Output the (x, y) coordinate of the center of the cell containing the given text.  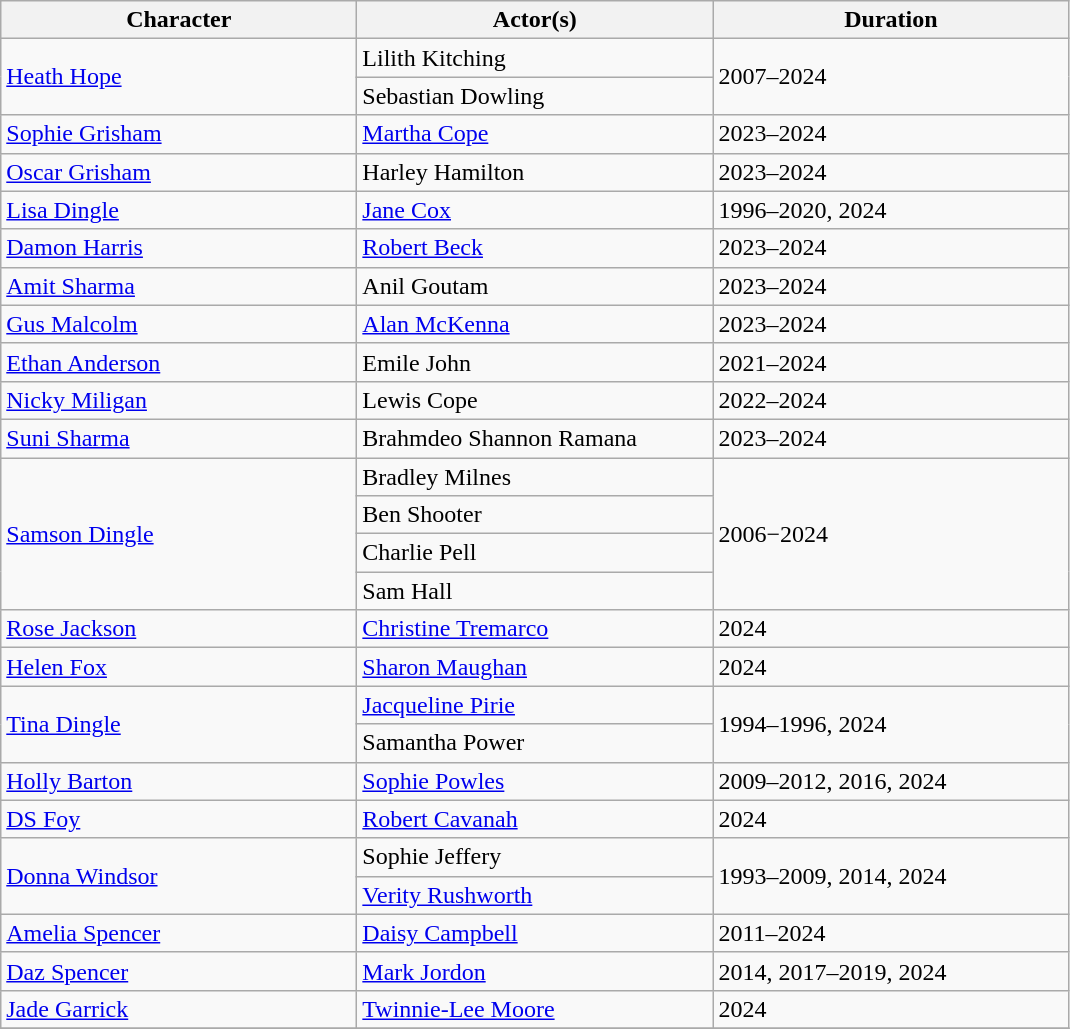
2009–2012, 2016, 2024 (891, 781)
Sophie Jeffery (535, 857)
Brahmdeo Shannon Ramana (535, 438)
Character (179, 20)
Heath Hope (179, 77)
Amelia Spencer (179, 933)
Alan McKenna (535, 324)
Rose Jackson (179, 629)
Lisa Dingle (179, 210)
DS Foy (179, 819)
Martha Cope (535, 134)
Jacqueline Pirie (535, 705)
Lilith Kitching (535, 58)
1993–2009, 2014, 2024 (891, 876)
Sebastian Dowling (535, 96)
Duration (891, 20)
Emile John (535, 362)
Robert Cavanah (535, 819)
Twinnie-Lee Moore (535, 1009)
Gus Malcolm (179, 324)
Sophie Powles (535, 781)
Samantha Power (535, 743)
Sharon Maughan (535, 667)
Nicky Miligan (179, 400)
Sophie Grisham (179, 134)
Verity Rushworth (535, 895)
2014, 2017–2019, 2024 (891, 971)
Jade Garrick (179, 1009)
2022–2024 (891, 400)
Lewis Cope (535, 400)
Actor(s) (535, 20)
Donna Windsor (179, 876)
2011–2024 (891, 933)
Bradley Milnes (535, 477)
1996–2020, 2024 (891, 210)
2006−2024 (891, 534)
2021–2024 (891, 362)
2007–2024 (891, 77)
Suni Sharma (179, 438)
Mark Jordon (535, 971)
Amit Sharma (179, 286)
Helen Fox (179, 667)
Daz Spencer (179, 971)
Ben Shooter (535, 515)
Damon Harris (179, 248)
Charlie Pell (535, 553)
Oscar Grisham (179, 172)
Christine Tremarco (535, 629)
Anil Goutam (535, 286)
Jane Cox (535, 210)
Holly Barton (179, 781)
Samson Dingle (179, 534)
Harley Hamilton (535, 172)
Robert Beck (535, 248)
Tina Dingle (179, 724)
Ethan Anderson (179, 362)
Daisy Campbell (535, 933)
1994–1996, 2024 (891, 724)
Sam Hall (535, 591)
